Provide the (x, y) coordinate of the cell's center where the given text is located.  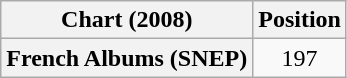
French Albums (SNEP) (127, 58)
Chart (2008) (127, 20)
Position (300, 20)
197 (300, 58)
